Extract the (x, y) coordinate from the center of the cell holding the provided text.  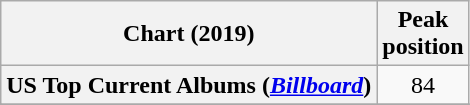
84 (423, 85)
Chart (2019) (189, 34)
Peakposition (423, 34)
US Top Current Albums (Billboard) (189, 85)
